Find where the given text appears and provide that cell's center as (X, Y) coordinate. 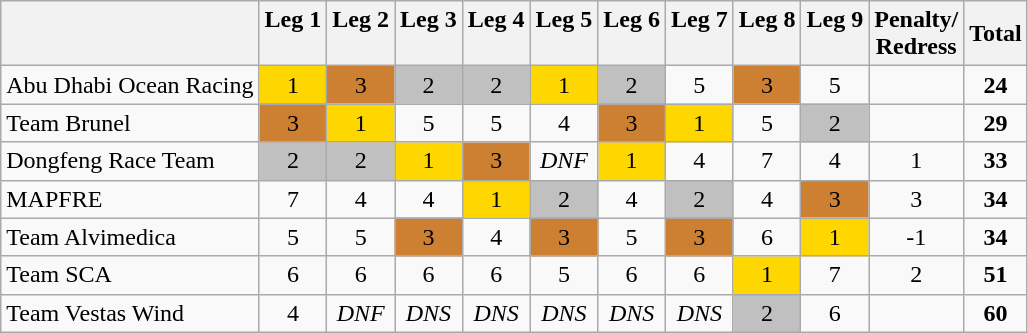
Leg 5 (564, 34)
MAPFRE (130, 199)
Leg 1 (293, 34)
Leg 7 (699, 34)
Leg 8 (767, 34)
Penalty/Redress (916, 34)
33 (996, 161)
Leg 6 (632, 34)
Total (996, 34)
Team Brunel (130, 123)
24 (996, 85)
Team Alvimedica (130, 237)
Leg 4 (496, 34)
-1 (916, 237)
Dongfeng Race Team (130, 161)
Leg 2 (361, 34)
Abu Dhabi Ocean Racing (130, 85)
29 (996, 123)
60 (996, 313)
51 (996, 275)
Team Vestas Wind (130, 313)
Leg 3 (429, 34)
Team SCA (130, 275)
Leg 9 (835, 34)
